Provide the (x, y) coordinate of the cell's center where the given text is located.  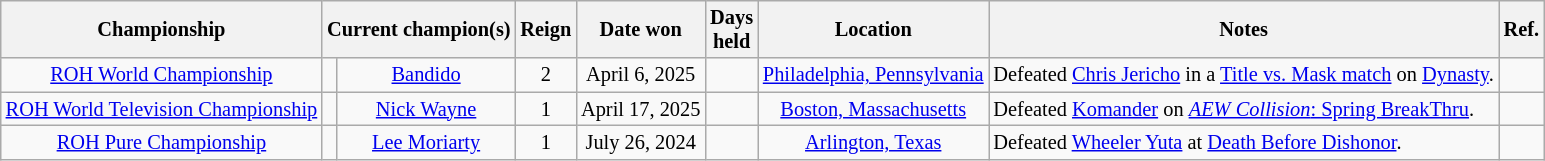
ROH World Championship (162, 75)
Notes (1243, 29)
April 17, 2025 (640, 109)
Lee Moriarty (426, 142)
Defeated Chris Jericho in a Title vs. Mask match on Dynasty. (1243, 75)
Championship (162, 29)
April 6, 2025 (640, 75)
Defeated Wheeler Yuta at Death Before Dishonor. (1243, 142)
Date won (640, 29)
ROH World Television Championship (162, 109)
July 26, 2024 (640, 142)
ROH Pure Championship (162, 142)
Daysheld (732, 29)
Reign (546, 29)
Nick Wayne (426, 109)
Philadelphia, Pennsylvania (874, 75)
Boston, Massachusetts (874, 109)
Location (874, 29)
Bandido (426, 75)
Ref. (1522, 29)
Current champion(s) (418, 29)
Arlington, Texas (874, 142)
Defeated Komander on AEW Collision: Spring BreakThru. (1243, 109)
2 (546, 75)
